Search for the cell housing the specified text and yield its (X, Y) center coordinate. 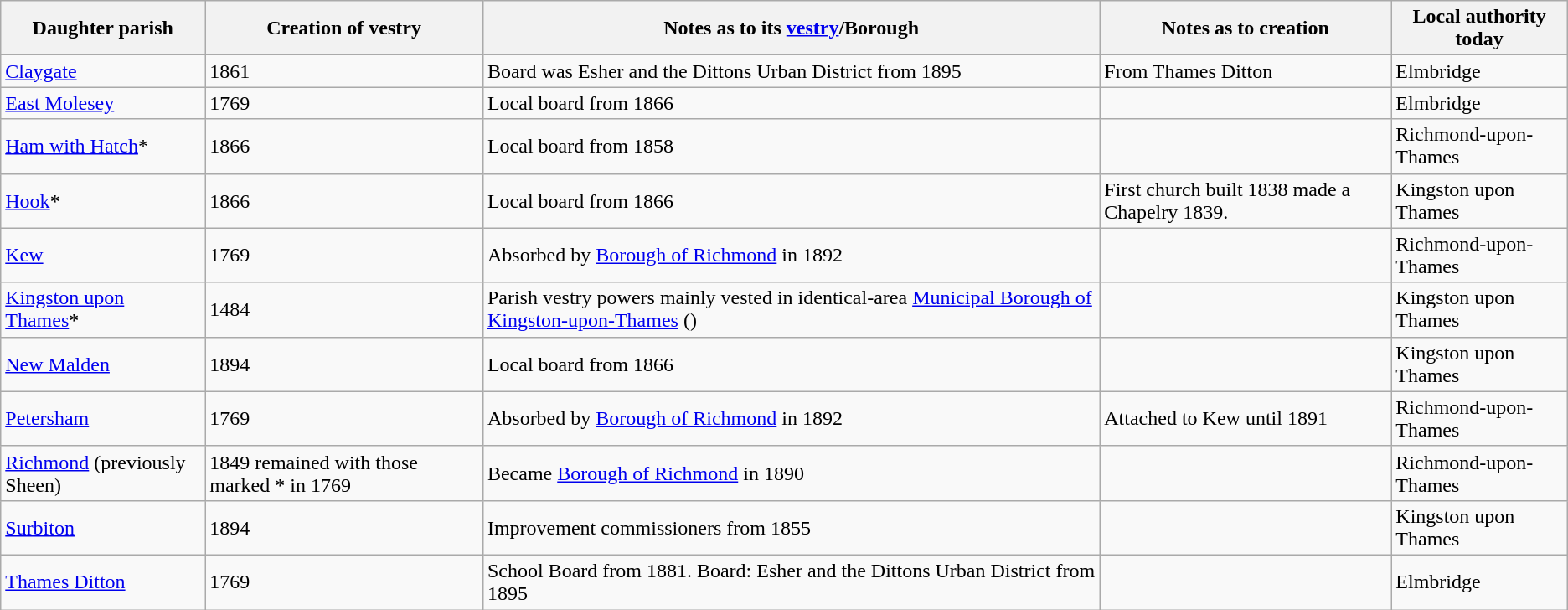
1484 (344, 310)
East Molesey (103, 103)
Local authority today (1479, 28)
Parish vestry powers mainly vested in identical-area Municipal Borough of Kingston-upon-Thames () (791, 310)
Board was Esher and the Dittons Urban District from 1895 (791, 71)
School Board from 1881. Board: Esher and the Dittons Urban District from 1895 (791, 582)
Kingston upon Thames* (103, 310)
First church built 1838 made a Chapelry 1839. (1246, 201)
Ham with Hatch* (103, 146)
Became Borough of Richmond in 1890 (791, 473)
Thames Ditton (103, 582)
Improvement commissioners from 1855 (791, 528)
Richmond (previously Sheen) (103, 473)
1849 remained with those marked * in 1769 (344, 473)
1861 (344, 71)
Daughter parish (103, 28)
Petersham (103, 419)
From Thames Ditton (1246, 71)
New Malden (103, 364)
Surbiton (103, 528)
Claygate (103, 71)
Notes as to creation (1246, 28)
Creation of vestry (344, 28)
Local board from 1858 (791, 146)
Notes as to its vestry/Borough (791, 28)
Attached to Kew until 1891 (1246, 419)
Hook* (103, 201)
Kew (103, 255)
